Search for the cell housing the specified text and yield its [x, y] center coordinate. 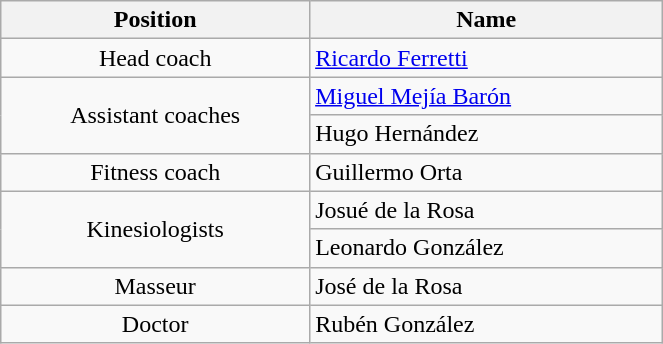
Guillermo Orta [486, 172]
Ricardo Ferretti [486, 58]
Kinesiologists [156, 229]
Hugo Hernández [486, 134]
Josué de la Rosa [486, 210]
Name [486, 20]
Head coach [156, 58]
Leonardo González [486, 248]
Rubén González [486, 324]
Fitness coach [156, 172]
Position [156, 20]
Assistant coaches [156, 115]
Masseur [156, 286]
Miguel Mejía Barón [486, 96]
Doctor [156, 324]
José de la Rosa [486, 286]
